Return (X, Y) of the center of cell containing provided text 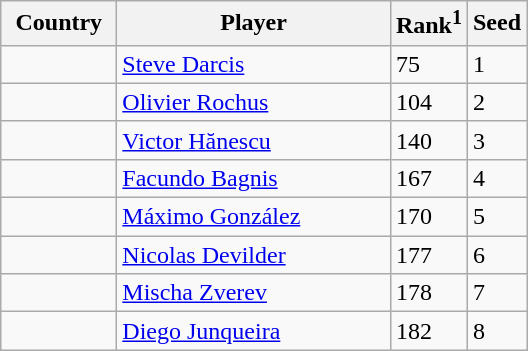
104 (428, 102)
Seed (496, 24)
Facundo Bagnis (254, 178)
75 (428, 64)
Nicolas Devilder (254, 255)
8 (496, 331)
7 (496, 293)
167 (428, 178)
Country (59, 24)
Steve Darcis (254, 64)
Player (254, 24)
Victor Hănescu (254, 140)
178 (428, 293)
170 (428, 217)
Rank1 (428, 24)
Máximo González (254, 217)
5 (496, 217)
Diego Junqueira (254, 331)
2 (496, 102)
182 (428, 331)
1 (496, 64)
177 (428, 255)
140 (428, 140)
4 (496, 178)
Olivier Rochus (254, 102)
3 (496, 140)
Mischa Zverev (254, 293)
6 (496, 255)
